Find where the given text appears and provide that cell's center as [x, y] coordinate. 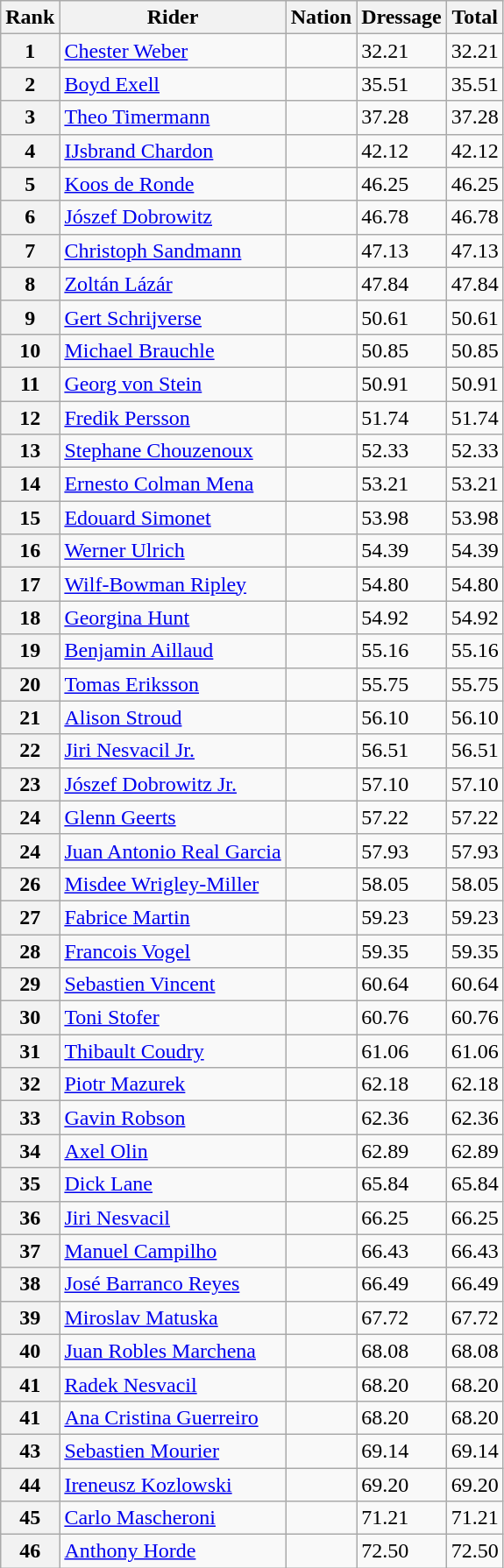
28 [30, 950]
26 [30, 884]
31 [30, 1051]
12 [30, 418]
21 [30, 717]
32 [30, 1084]
11 [30, 384]
13 [30, 451]
30 [30, 1018]
Werner Ulrich [173, 551]
Juan Robles Marchena [173, 1351]
17 [30, 584]
1 [30, 51]
4 [30, 151]
Juan Antonio Real Garcia [173, 851]
40 [30, 1351]
Alison Stroud [173, 717]
Francois Vogel [173, 950]
Carlo Mascheroni [173, 1518]
Wilf-Bowman Ripley [173, 584]
Misdee Wrigley-Miller [173, 884]
5 [30, 184]
Rank [30, 18]
16 [30, 551]
Piotr Mazurek [173, 1084]
Fabrice Martin [173, 917]
Ernesto Colman Mena [173, 484]
Gert Schrijverse [173, 317]
35 [30, 1184]
36 [30, 1218]
45 [30, 1518]
43 [30, 1451]
34 [30, 1151]
8 [30, 284]
Nation [321, 18]
Rider [173, 18]
18 [30, 618]
Jószef Dobrowitz Jr. [173, 784]
3 [30, 117]
Jiri Nesvacil Jr. [173, 751]
6 [30, 217]
IJsbrand Chardon [173, 151]
38 [30, 1284]
14 [30, 484]
23 [30, 784]
27 [30, 917]
Total [475, 18]
Fredik Persson [173, 418]
15 [30, 518]
33 [30, 1118]
Sebastien Mourier [173, 1451]
10 [30, 350]
Jiri Nesvacil [173, 1218]
19 [30, 651]
Thibault Coudry [173, 1051]
Radek Nesvacil [173, 1384]
Dressage [401, 18]
Tomas Eriksson [173, 684]
44 [30, 1485]
37 [30, 1251]
39 [30, 1317]
22 [30, 751]
Sebastien Vincent [173, 985]
Theo Timermann [173, 117]
9 [30, 317]
Dick Lane [173, 1184]
29 [30, 985]
Toni Stofer [173, 1018]
46 [30, 1551]
Christoph Sandmann [173, 251]
Georg von Stein [173, 384]
Michael Brauchle [173, 350]
Miroslav Matuska [173, 1317]
7 [30, 251]
Georgina Hunt [173, 618]
Edouard Simonet [173, 518]
Benjamin Aillaud [173, 651]
José Barranco Reyes [173, 1284]
Glenn Geerts [173, 817]
20 [30, 684]
2 [30, 84]
Axel Olin [173, 1151]
Anthony Horde [173, 1551]
Ana Cristina Guerreiro [173, 1417]
Manuel Campilho [173, 1251]
Stephane Chouzenoux [173, 451]
Koos de Ronde [173, 184]
Boyd Exell [173, 84]
Zoltán Lázár [173, 284]
Jószef Dobrowitz [173, 217]
Ireneusz Kozlowski [173, 1485]
Gavin Robson [173, 1118]
Chester Weber [173, 51]
